Identify which cell holds the provided text, then report its [x, y] central coordinate. 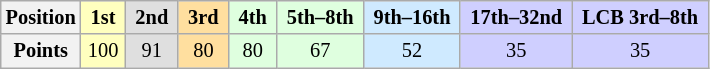
67 [320, 51]
52 [412, 51]
3rd [203, 17]
LCB 3rd–8th [640, 17]
4th [253, 17]
5th–8th [320, 17]
Position [41, 17]
9th–16th [412, 17]
17th–32nd [516, 17]
Points [41, 51]
91 [152, 51]
2nd [152, 17]
100 [104, 51]
1st [104, 17]
